Extract the (x, y) coordinate from the center of the cell holding the provided text.  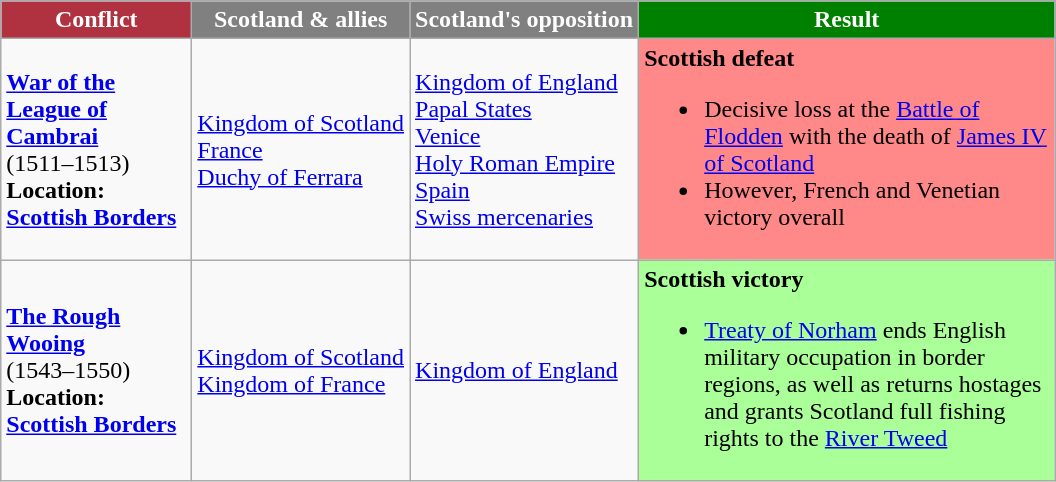
Kingdom of England Papal States Venice Holy Roman Empire Spain Swiss mercenaries (524, 150)
Kingdom of Scotland France Duchy of Ferrara (301, 150)
Scotland's opposition (524, 20)
Kingdom of Scotland Kingdom of France (301, 370)
Scotland & allies (301, 20)
Scottish defeatDecisive loss at the Battle of Flodden with the death of James IV of ScotlandHowever, French and Venetian victory overall (847, 150)
War of the League of Cambrai(1511–1513)Location: Scottish Borders (96, 150)
Kingdom of England (524, 370)
The Rough Wooing(1543–1550)Location: Scottish Borders (96, 370)
Result (847, 20)
Conflict (96, 20)
